Capture the cell that displays the provided text and extract its [X, Y] central coordinate. 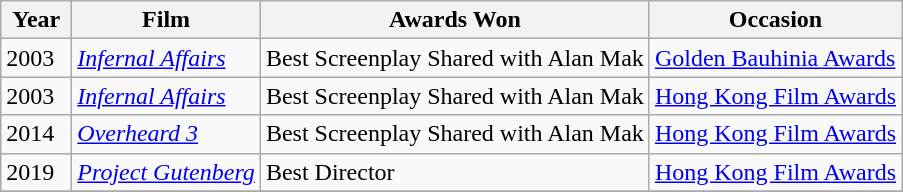
Year [36, 20]
Occasion [775, 20]
Project Gutenberg [166, 172]
Best Director [454, 172]
Overheard 3 [166, 134]
Film [166, 20]
2019 [36, 172]
Awards Won [454, 20]
Golden Bauhinia Awards [775, 58]
2014 [36, 134]
